Detect which cell encompasses the target text, then output its (X, Y) center coordinate. 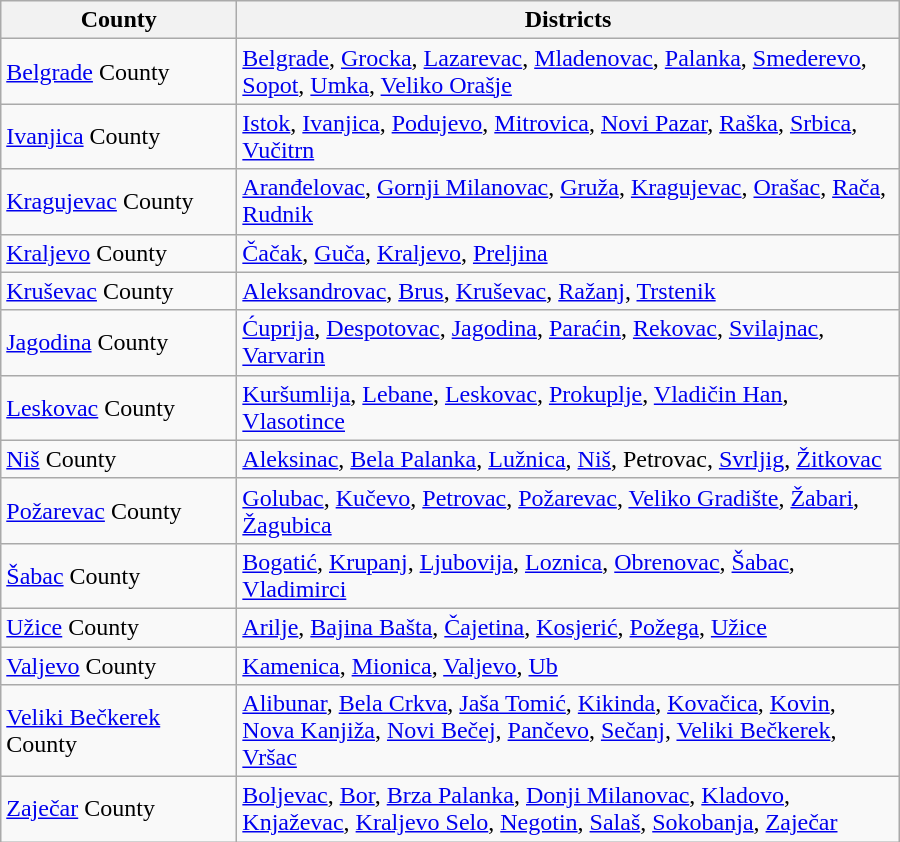
Zaječar County (119, 810)
Ivanjica County (119, 136)
Ćuprija, Despotovac, Jagodina, Paraćin, Rekovac, Svilajnac, Varvarin (568, 342)
Niš County (119, 459)
Užice County (119, 627)
Požarevac County (119, 510)
Golubac, Kučevo, Petrovac, Požarevac, Veliko Gradište, Žabari, Žagubica (568, 510)
Kraljevo County (119, 253)
Kuršumlija, Lebane, Leskovac, Prokuplje, Vladičin Han, Vlasotince (568, 408)
Alibunar, Bela Crkva, Jaša Tomić, Kikinda, Kovačica, Kovin, Nova Kanjiža, Novi Bečej, Pančevo, Sečanj, Veliki Bečkerek, Vršac (568, 731)
Valjevo County (119, 665)
Bogatić, Krupanj, Ljubovija, Loznica, Obrenovac, Šabac, Vladimirci (568, 576)
County (119, 20)
Leskovac County (119, 408)
Šabac County (119, 576)
Aranđelovac, Gornji Milanovac, Gruža, Kragujevac, Orašac, Rača, Rudnik (568, 202)
Istok, Ivanjica, Podujevo, Mitrovica, Novi Pazar, Raška, Srbica, Vučitrn (568, 136)
Districts (568, 20)
Kruševac County (119, 291)
Veliki Bečkerek County (119, 731)
Boljevac, Bor, Brza Palanka, Donji Milanovac, Kladovo, Knjaževac, Kraljevo Selo, Negotin, Salaš, Sokobanja, Zaječar (568, 810)
Aleksandrovac, Brus, Kruševac, Ražanj, Trstenik (568, 291)
Kragujevac County (119, 202)
Kamenica, Mionica, Valjevo, Ub (568, 665)
Jagodina County (119, 342)
Aleksinac, Bela Palanka, Lužnica, Niš, Petrovac, Svrljig, Žitkovac (568, 459)
Belgrade, Grocka, Lazarevac, Mladenovac, Palanka, Smederevo, Sopot, Umka, Veliko Orašje (568, 72)
Čačak, Guča, Kraljevo, Preljina (568, 253)
Belgrade County (119, 72)
Arilje, Bajina Bašta, Čajetina, Kosjerić, Požega, Užice (568, 627)
